Locate the cell with the specified text and output its (x, y) center coordinate. 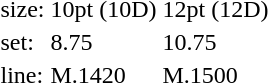
8.75 (104, 42)
